Extract the [X, Y] coordinate from the center of the cell holding the provided text.  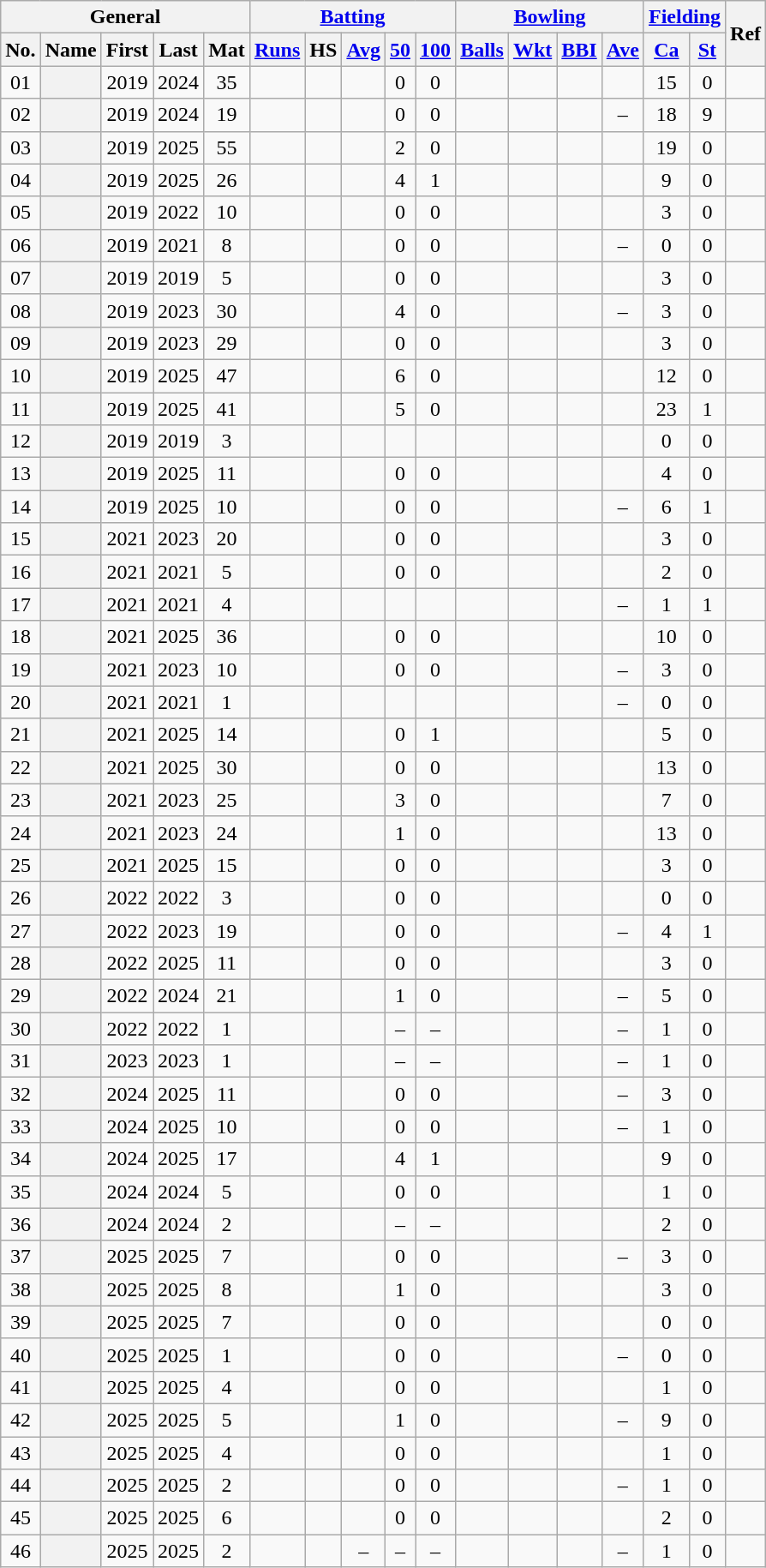
08 [21, 310]
07 [21, 278]
Mat [227, 50]
46 [21, 1551]
06 [21, 245]
01 [21, 82]
Bowling [550, 17]
Wkt [532, 50]
Avg [363, 50]
100 [435, 50]
22 [21, 767]
Name [70, 50]
37 [21, 1257]
05 [21, 213]
Ca [667, 50]
27 [21, 930]
Balls [482, 50]
No. [21, 50]
50 [399, 50]
28 [21, 964]
HS [324, 50]
St [707, 50]
34 [21, 1159]
39 [21, 1322]
02 [21, 115]
General [125, 17]
43 [21, 1453]
Batting [352, 17]
16 [21, 572]
BBI [579, 50]
40 [21, 1355]
33 [21, 1126]
47 [227, 375]
38 [21, 1289]
03 [21, 147]
09 [21, 343]
Fielding [684, 17]
55 [227, 147]
Ref [745, 33]
42 [21, 1420]
Last [178, 50]
45 [21, 1518]
31 [21, 1061]
Ave [622, 50]
44 [21, 1486]
32 [21, 1094]
Runs [277, 50]
04 [21, 180]
First [127, 50]
